Provide the (X, Y) coordinate of the cell's center where the given text is located.  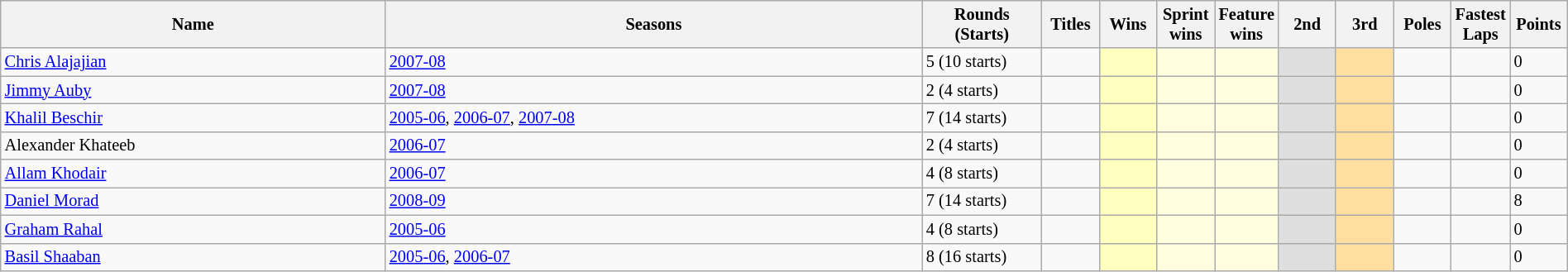
Sprintwins (1186, 24)
8 (16 starts) (982, 257)
Graham Rahal (194, 229)
Chris Alajajian (194, 62)
FastestLaps (1480, 24)
Titles (1071, 24)
2005-06, 2006-07, 2007-08 (653, 117)
2nd (1307, 24)
Points (1539, 24)
Khalil Beschir (194, 117)
Allam Khodair (194, 174)
Poles (1422, 24)
3rd (1365, 24)
Seasons (653, 24)
2008-09 (653, 201)
Alexander Khateeb (194, 146)
8 (1539, 201)
Name (194, 24)
5 (10 starts) (982, 62)
Daniel Morad (194, 201)
Jimmy Auby (194, 90)
Rounds(Starts) (982, 24)
Featurewins (1247, 24)
2005-06 (653, 229)
2005-06, 2006-07 (653, 257)
Wins (1128, 24)
Basil Shaaban (194, 257)
